Return the [x, y] coordinate for the center point of the cell that contains the specified text.  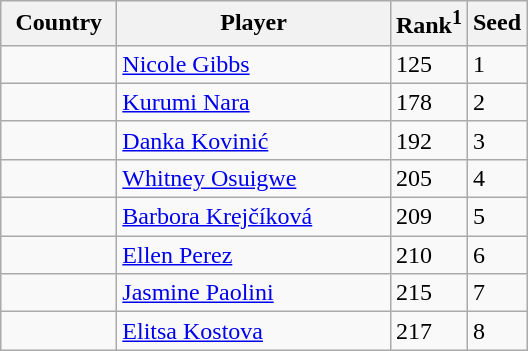
217 [428, 331]
210 [428, 255]
Elitsa Kostova [254, 331]
2 [496, 102]
Barbora Krejčíková [254, 217]
Nicole Gibbs [254, 64]
1 [496, 64]
125 [428, 64]
Kurumi Nara [254, 102]
215 [428, 293]
3 [496, 140]
Rank1 [428, 24]
5 [496, 217]
Player [254, 24]
6 [496, 255]
Country [59, 24]
205 [428, 178]
8 [496, 331]
Ellen Perez [254, 255]
7 [496, 293]
Seed [496, 24]
178 [428, 102]
Danka Kovinić [254, 140]
Whitney Osuigwe [254, 178]
Jasmine Paolini [254, 293]
192 [428, 140]
209 [428, 217]
4 [496, 178]
